Provide the (x, y) coordinate of the cell's center where the given text is located.  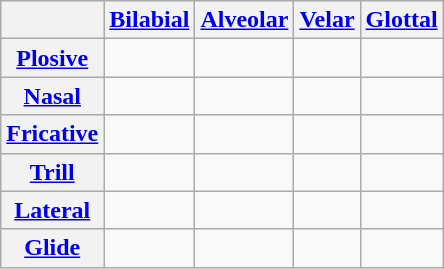
Lateral (52, 210)
Trill (52, 172)
Alveolar (244, 20)
Bilabial (150, 20)
Plosive (52, 58)
Glide (52, 248)
Glottal (402, 20)
Fricative (52, 134)
Nasal (52, 96)
Velar (327, 20)
